Provide the [x, y] coordinate of the cell's center where the given text is located.  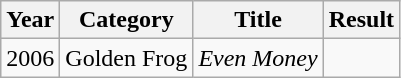
Year [30, 20]
Category [126, 20]
2006 [30, 58]
Golden Frog [126, 58]
Even Money [258, 58]
Title [258, 20]
Result [361, 20]
